Locate the cell with the specified text and output its (X, Y) center coordinate. 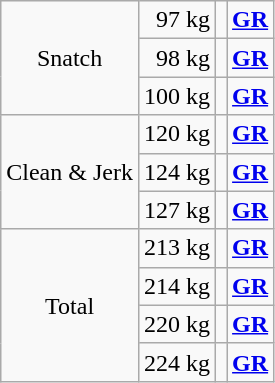
Total (70, 305)
98 kg (176, 58)
220 kg (176, 324)
97 kg (176, 20)
214 kg (176, 286)
100 kg (176, 96)
124 kg (176, 172)
224 kg (176, 362)
Snatch (70, 58)
Clean & Jerk (70, 172)
120 kg (176, 134)
127 kg (176, 210)
213 kg (176, 248)
